Provide the (x, y) coordinate of the cell's center where the given text is located.  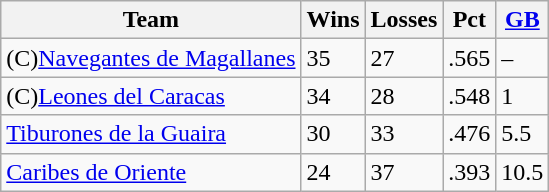
.476 (470, 134)
GB (522, 20)
30 (333, 134)
24 (333, 172)
35 (333, 58)
.393 (470, 172)
10.5 (522, 172)
Losses (404, 20)
Team (151, 20)
.565 (470, 58)
(C)Leones del Caracas (151, 96)
1 (522, 96)
37 (404, 172)
Tiburones de la Guaira (151, 134)
Pct (470, 20)
Wins (333, 20)
Caribes de Oriente (151, 172)
(C)Navegantes de Magallanes (151, 58)
28 (404, 96)
– (522, 58)
34 (333, 96)
27 (404, 58)
.548 (470, 96)
33 (404, 134)
5.5 (522, 134)
